Capture the cell that displays the provided text and extract its [X, Y] central coordinate. 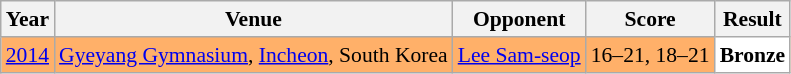
Opponent [520, 19]
Score [650, 19]
Year [28, 19]
Bronze [753, 55]
Result [753, 19]
Lee Sam-seop [520, 55]
Gyeyang Gymnasium, Incheon, South Korea [254, 55]
2014 [28, 55]
16–21, 18–21 [650, 55]
Venue [254, 19]
